Determine the [X, Y] coordinate at the center of the cell enclosing the given text.  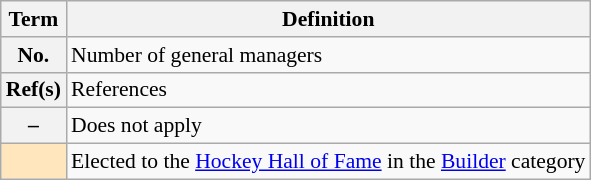
Ref(s) [34, 90]
Number of general managers [328, 55]
Definition [328, 19]
– [34, 126]
Term [34, 19]
References [328, 90]
Does not apply [328, 126]
No. [34, 55]
Elected to the Hockey Hall of Fame in the Builder category [328, 162]
